Scan for the cell matching the given text and deliver its (X, Y) coordinate at center. 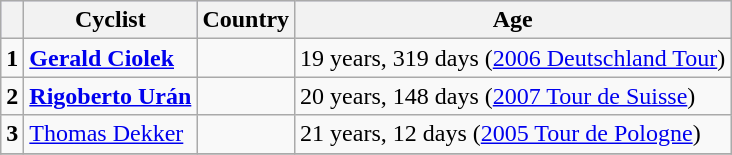
19 years, 319 days (2006 Deutschland Tour) (513, 58)
Rigoberto Urán (110, 96)
21 years, 12 days (2005 Tour de Pologne) (513, 134)
1 (12, 58)
20 years, 148 days (2007 Tour de Suisse) (513, 96)
Thomas Dekker (110, 134)
2 (12, 96)
Gerald Ciolek (110, 58)
Age (513, 20)
Country (246, 20)
3 (12, 134)
Cyclist (110, 20)
